Extract the [X, Y] coordinate from the center of the cell holding the provided text.  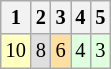
8 [41, 51]
5 [100, 17]
10 [16, 51]
2 [41, 17]
1 [16, 17]
6 [61, 51]
